Return [x, y] of the center of cell containing provided text 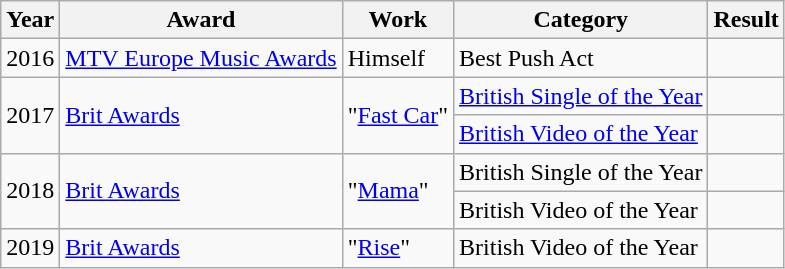
"Fast Car" [398, 115]
Category [581, 20]
2018 [30, 191]
"Mama" [398, 191]
Himself [398, 58]
2019 [30, 248]
Best Push Act [581, 58]
MTV Europe Music Awards [201, 58]
Work [398, 20]
"Rise" [398, 248]
Award [201, 20]
2017 [30, 115]
Result [746, 20]
Year [30, 20]
2016 [30, 58]
